Pinpoint the cell where the given text exists, returning its (X, Y) midpoint coordinate. 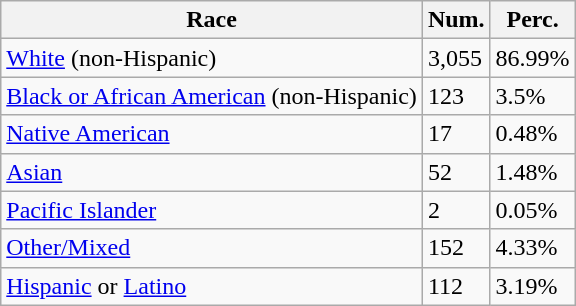
52 (456, 172)
Native American (212, 134)
3,055 (456, 58)
Perc. (532, 20)
Asian (212, 172)
152 (456, 248)
Num. (456, 20)
3.19% (532, 286)
Hispanic or Latino (212, 286)
86.99% (532, 58)
Black or African American (non-Hispanic) (212, 96)
0.48% (532, 134)
123 (456, 96)
1.48% (532, 172)
3.5% (532, 96)
0.05% (532, 210)
White (non-Hispanic) (212, 58)
4.33% (532, 248)
Other/Mixed (212, 248)
Pacific Islander (212, 210)
112 (456, 286)
17 (456, 134)
Race (212, 20)
2 (456, 210)
